Provide the [x, y] coordinate of the cell's center where the given text is located.  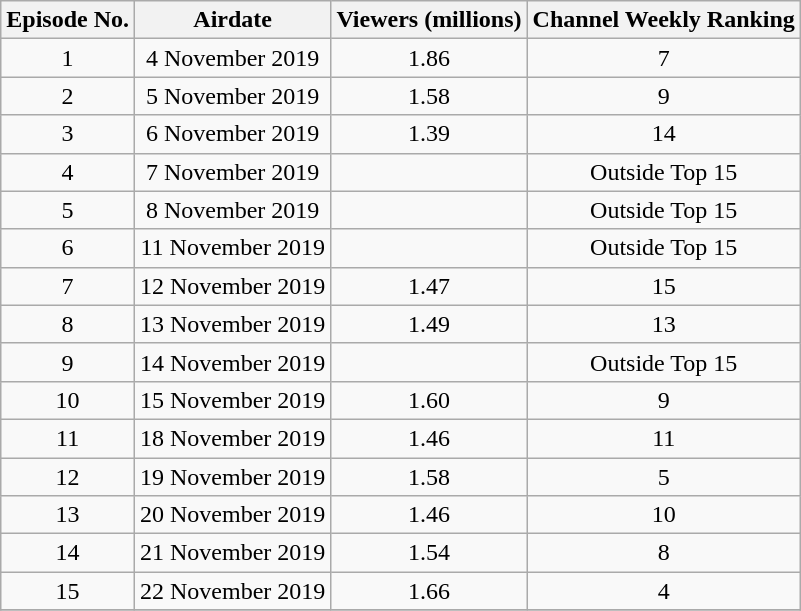
1.66 [429, 591]
18 November 2019 [233, 438]
11 November 2019 [233, 248]
1 [68, 58]
12 November 2019 [233, 286]
20 November 2019 [233, 515]
22 November 2019 [233, 591]
4 November 2019 [233, 58]
Viewers (millions) [429, 20]
12 [68, 477]
5 November 2019 [233, 96]
1.60 [429, 400]
1.39 [429, 134]
7 November 2019 [233, 172]
1.49 [429, 324]
Airdate [233, 20]
Episode No. [68, 20]
14 November 2019 [233, 362]
6 [68, 248]
15 November 2019 [233, 400]
19 November 2019 [233, 477]
21 November 2019 [233, 553]
2 [68, 96]
Channel Weekly Ranking [664, 20]
1.47 [429, 286]
13 November 2019 [233, 324]
1.54 [429, 553]
6 November 2019 [233, 134]
8 November 2019 [233, 210]
3 [68, 134]
1.86 [429, 58]
